For the text-containing cell, return its midpoint in [x, y] coordinate format. 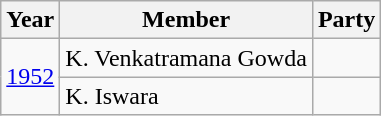
Party [346, 20]
Member [186, 20]
Year [30, 20]
K. Iswara [186, 96]
1952 [30, 77]
K. Venkatramana Gowda [186, 58]
